For the text-containing cell, return its midpoint in (X, Y) coordinate format. 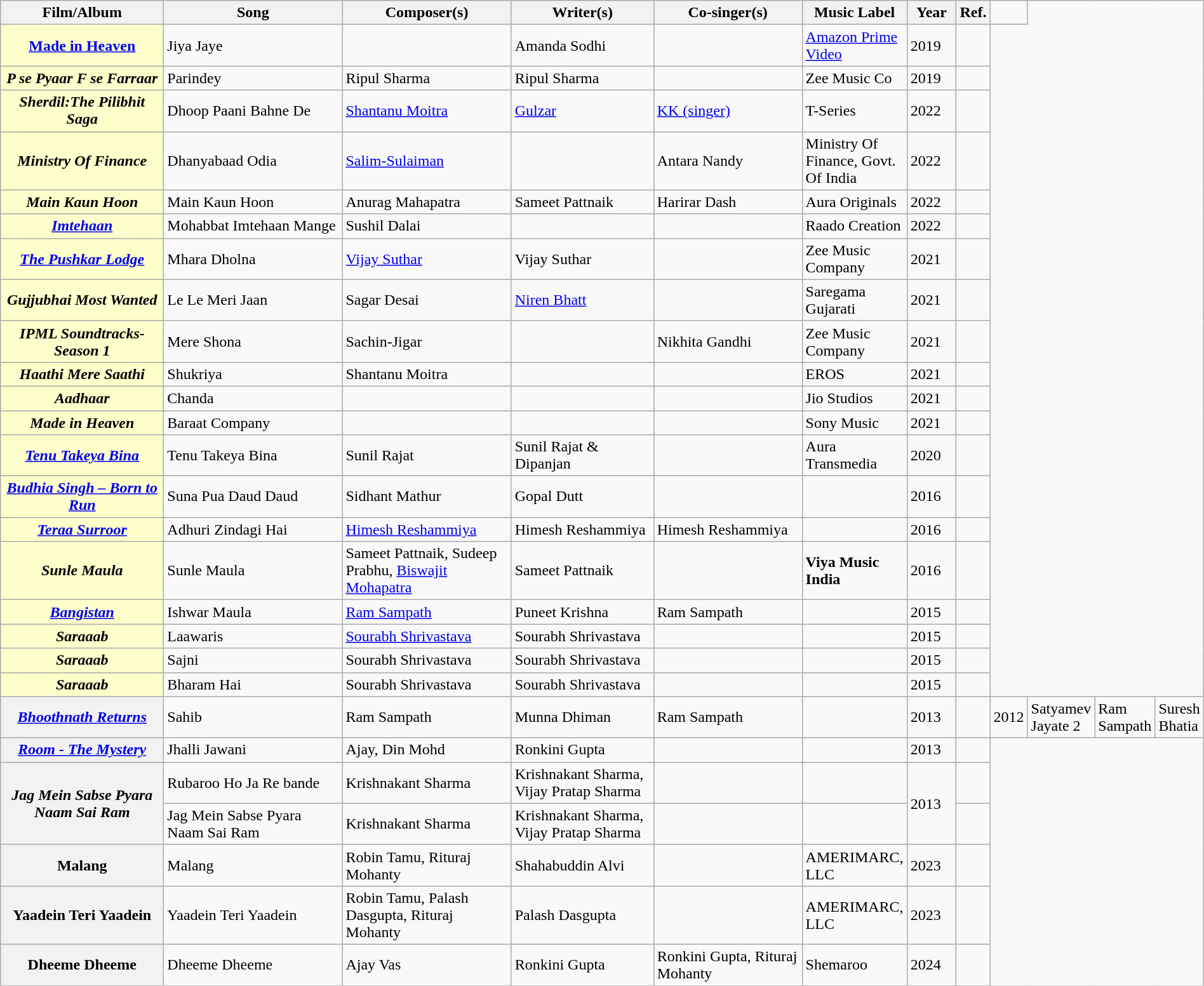
Suna Pua Daud Daud (253, 496)
Viya Music India (855, 571)
Bangistan (83, 612)
Dhoop Paani Bahne De (253, 110)
Music Label (855, 13)
Aadhaar (83, 398)
Mhara Dholna (253, 259)
Sony Music (855, 422)
Amanda Sodhi (582, 46)
Ministry Of Finance, Govt. Of India (855, 161)
Sahib (253, 717)
Suresh Bhatia (1179, 717)
Sajni (253, 660)
Bharam Hai (253, 684)
The Pushkar Lodge (83, 259)
Palash Dasgupta (582, 915)
Writer(s) (582, 13)
Sameet Pattnaik, Sudeep Prabhu, Biswajit Mohapatra (427, 571)
Jio Studios (855, 398)
T-Series (855, 110)
Sachin-Jigar (427, 342)
Aura Originals (855, 202)
Robin Tamu, Rituraj Mohanty (427, 865)
Sunil Rajat & Dipanjan (582, 456)
Baraat Company (253, 422)
Ajay Vas (427, 965)
Sunil Rajat (427, 456)
Shemaroo (855, 965)
Haathi Mere Saathi (83, 374)
Niren Bhatt (582, 300)
KK (singer) (728, 110)
Song (253, 13)
Gujjubhai Most Wanted (83, 300)
Year (932, 13)
Jhalli Jawani (253, 750)
2020 (932, 456)
Adhuri Zindagi Hai (253, 530)
2024 (932, 965)
Laawaris (253, 636)
Sagar Desai (427, 300)
Budhia Singh – Born to Run (83, 496)
EROS (855, 374)
Sushil Dalai (427, 226)
Bhoothnath Returns (83, 717)
Raado Creation (855, 226)
Le Le Meri Jaan (253, 300)
Chanda (253, 398)
Co-singer(s) (728, 13)
Ref. (973, 13)
Imtehaan (83, 226)
Puneet Krishna (582, 612)
Zee Music Co (855, 78)
Anurag Mahapatra (427, 202)
Shukriya (253, 374)
Gopal Dutt (582, 496)
Amazon Prime Video (855, 46)
P se Pyaar F se Farraar (83, 78)
Munna Dhiman (582, 717)
Shahabuddin Alvi (582, 865)
Rubaroo Ho Ja Re bande (253, 782)
Robin Tamu, Palash Dasgupta, Rituraj Mohanty (427, 915)
Gulzar (582, 110)
Ronkini Gupta, Rituraj Mohanty (728, 965)
Satyamev Jayate 2 (1061, 717)
Room - The Mystery (83, 750)
Ajay, Din Mohd (427, 750)
Mere Shona (253, 342)
Film/Album (83, 13)
Antara Nandy (728, 161)
Nikhita Gandhi (728, 342)
Parindey (253, 78)
Composer(s) (427, 13)
Sherdil:The Pilibhit Saga (83, 110)
Ministry Of Finance (83, 161)
Dhanyabaad Odia (253, 161)
IPML Soundtracks-Season 1 (83, 342)
Jiya Jaye (253, 46)
Ishwar Maula (253, 612)
Teraa Surroor (83, 530)
Sidhant Mathur (427, 496)
Aura Transmedia (855, 456)
Salim-Sulaiman (427, 161)
Mohabbat Imtehaan Mange (253, 226)
Saregama Gujarati (855, 300)
Harirar Dash (728, 202)
2012 (1008, 717)
